Detect which cell encompasses the target text, then output its (x, y) center coordinate. 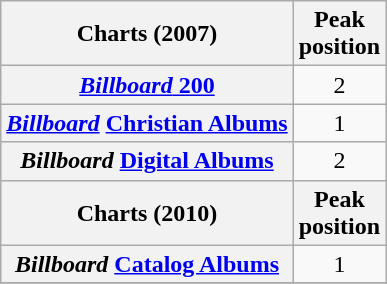
Charts (2010) (147, 212)
Billboard Digital Albums (147, 161)
Billboard 200 (147, 85)
Billboard Catalog Albums (147, 264)
Charts (2007) (147, 34)
Billboard Christian Albums (147, 123)
